Capture the cell that displays the provided text and extract its [x, y] central coordinate. 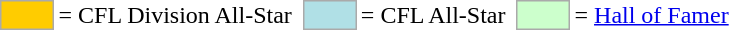
= CFL Division All-Star [175, 15]
= CFL All-Star [433, 15]
